Capture the cell that displays the provided text and extract its [X, Y] central coordinate. 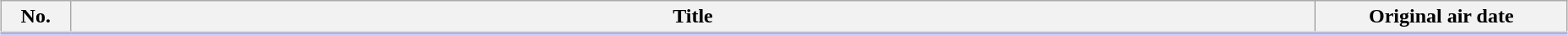
No. [35, 17]
Title [693, 17]
Original air date [1441, 17]
